Identify which cell holds the provided text, then report its [x, y] central coordinate. 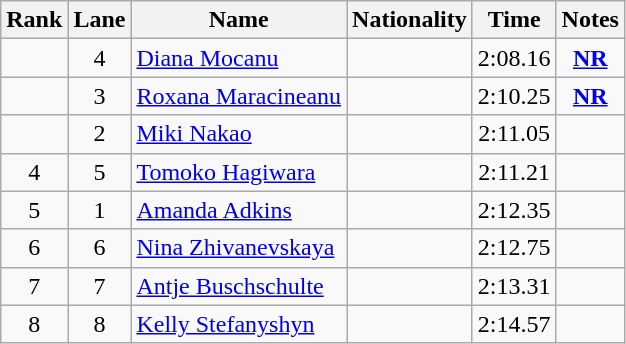
2:14.57 [514, 324]
Lane [100, 20]
2:10.25 [514, 96]
Nina Zhivanevskaya [239, 248]
Diana Mocanu [239, 58]
3 [100, 96]
2:12.35 [514, 210]
2:13.31 [514, 286]
Roxana Maracineanu [239, 96]
Miki Nakao [239, 134]
Kelly Stefanyshyn [239, 324]
2:08.16 [514, 58]
Tomoko Hagiwara [239, 172]
2:12.75 [514, 248]
2:11.05 [514, 134]
Amanda Adkins [239, 210]
Rank [34, 20]
Notes [590, 20]
1 [100, 210]
2 [100, 134]
Antje Buschschulte [239, 286]
Name [239, 20]
2:11.21 [514, 172]
Nationality [410, 20]
Time [514, 20]
